Output the (X, Y) coordinate of the center of the cell containing the given text.  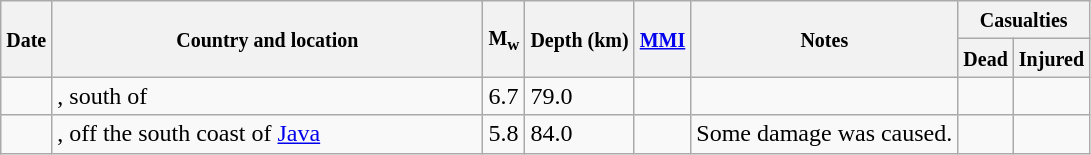
Depth (km) (580, 39)
, off the south coast of Java (268, 134)
Date (26, 39)
, south of (268, 96)
Mw (504, 39)
Country and location (268, 39)
79.0 (580, 96)
Dead (986, 58)
84.0 (580, 134)
Injured (1051, 58)
Some damage was caused. (824, 134)
5.8 (504, 134)
Casualties (1024, 20)
6.7 (504, 96)
MMI (662, 39)
Notes (824, 39)
